Output the (X, Y) coordinate of the center of the cell containing the given text.  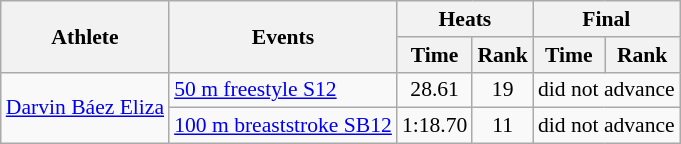
Heats (465, 19)
1:18.70 (434, 126)
100 m breaststroke SB12 (283, 126)
Athlete (85, 36)
50 m freestyle S12 (283, 90)
Events (283, 36)
Darvin Báez Eliza (85, 108)
11 (502, 126)
19 (502, 90)
Final (606, 19)
28.61 (434, 90)
